From the cell containing the given text, extract its center point as (x, y) coordinate. 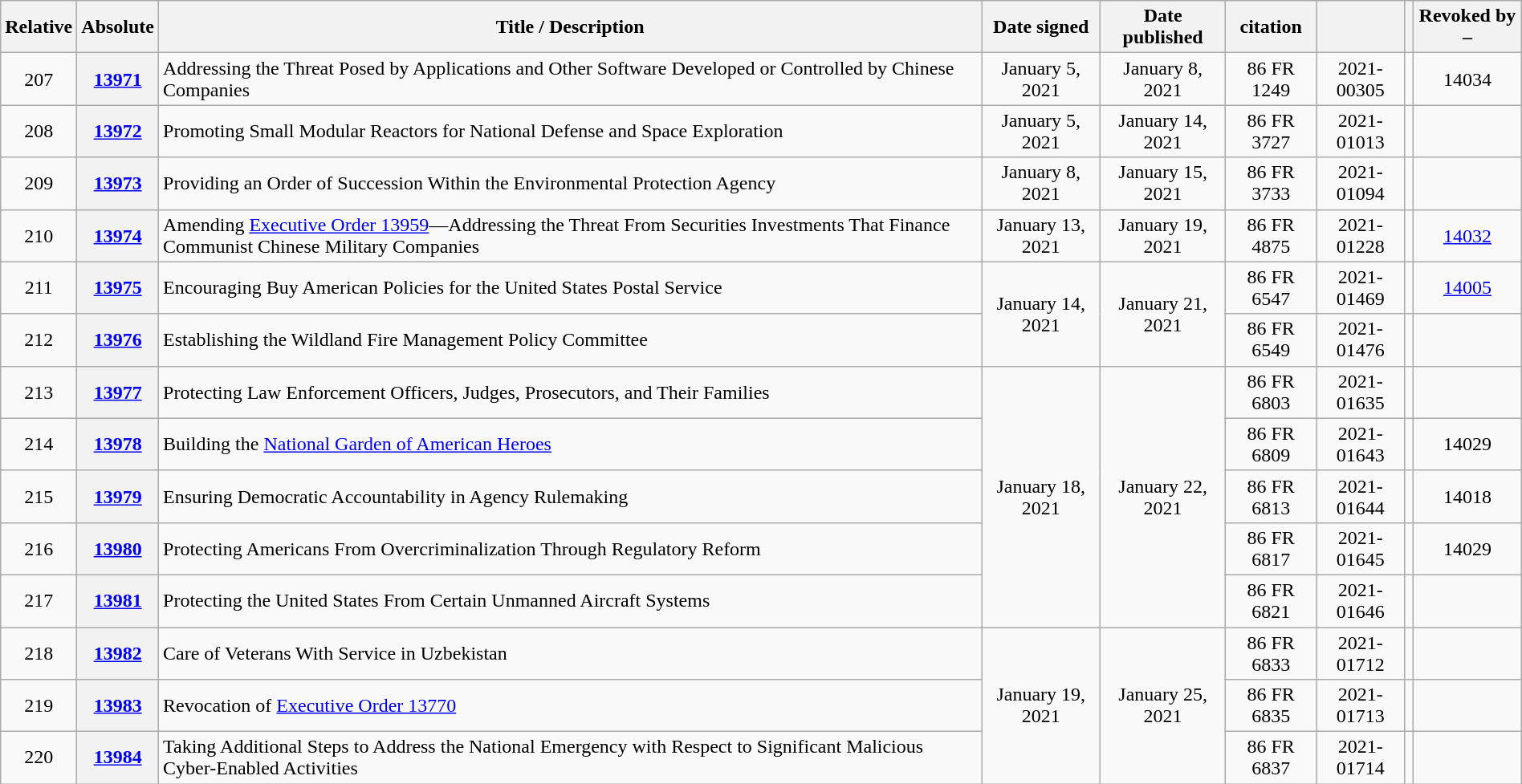
Providing an Order of Succession Within the Environmental Protection Agency (570, 183)
14034 (1467, 79)
13978 (118, 445)
212 (39, 340)
January 25, 2021 (1163, 706)
209 (39, 183)
Amending Executive Order 13959—Addressing the Threat From Securities Investments That Finance Communist Chinese Military Companies (570, 236)
219 (39, 706)
218 (39, 653)
13980 (118, 549)
13981 (118, 600)
January 13, 2021 (1041, 236)
January 18, 2021 (1041, 496)
210 (39, 236)
2021-01645 (1361, 549)
Date signed (1041, 27)
86 FR 1249 (1272, 79)
January 21, 2021 (1163, 314)
208 (39, 132)
Care of Veterans With Service in Uzbekistan (570, 653)
Taking Additional Steps to Address the National Emergency with Respect to Significant Malicious Cyber-Enabled Activities (570, 758)
220 (39, 758)
86 FR 6837 (1272, 758)
2021-01635 (1361, 392)
86 FR 6549 (1272, 340)
217 (39, 600)
Protecting Americans From Overcriminalization Through Regulatory Reform (570, 549)
86 FR 6803 (1272, 392)
14005 (1467, 287)
86 FR 6813 (1272, 496)
216 (39, 549)
Revoked by – (1467, 27)
2021-01712 (1361, 653)
2021-01643 (1361, 445)
2021-01013 (1361, 132)
86 FR 6817 (1272, 549)
86 FR 3733 (1272, 183)
Title / Description (570, 27)
Encouraging Buy American Policies for the United States Postal Service (570, 287)
Relative (39, 27)
211 (39, 287)
213 (39, 392)
Date published (1163, 27)
13982 (118, 653)
2021-01094 (1361, 183)
86 FR 6821 (1272, 600)
Protecting Law Enforcement Officers, Judges, Prosecutors, and Their Families (570, 392)
86 FR 6833 (1272, 653)
14018 (1467, 496)
86 FR 6835 (1272, 706)
13979 (118, 496)
Absolute (118, 27)
Ensuring Democratic Accountability in Agency Rulemaking (570, 496)
2021-01644 (1361, 496)
13971 (118, 79)
14032 (1467, 236)
2021-01228 (1361, 236)
13973 (118, 183)
2021-01714 (1361, 758)
13983 (118, 706)
86 FR 6547 (1272, 287)
215 (39, 496)
2021-01469 (1361, 287)
13974 (118, 236)
214 (39, 445)
13976 (118, 340)
13977 (118, 392)
Promoting Small Modular Reactors for National Defense and Space Exploration (570, 132)
86 FR 4875 (1272, 236)
2021-01713 (1361, 706)
Establishing the Wildland Fire Management Policy Committee (570, 340)
13975 (118, 287)
January 22, 2021 (1163, 496)
citation (1272, 27)
2021-00305 (1361, 79)
207 (39, 79)
Revocation of Executive Order 13770 (570, 706)
2021-01646 (1361, 600)
Addressing the Threat Posed by Applications and Other Software Developed or Controlled by Chinese Companies (570, 79)
86 FR 3727 (1272, 132)
2021-01476 (1361, 340)
Protecting the United States From Certain Unmanned Aircraft Systems (570, 600)
86 FR 6809 (1272, 445)
January 15, 2021 (1163, 183)
13984 (118, 758)
13972 (118, 132)
Building the National Garden of American Heroes (570, 445)
